Extract the (x, y) coordinate from the center of the cell holding the provided text.  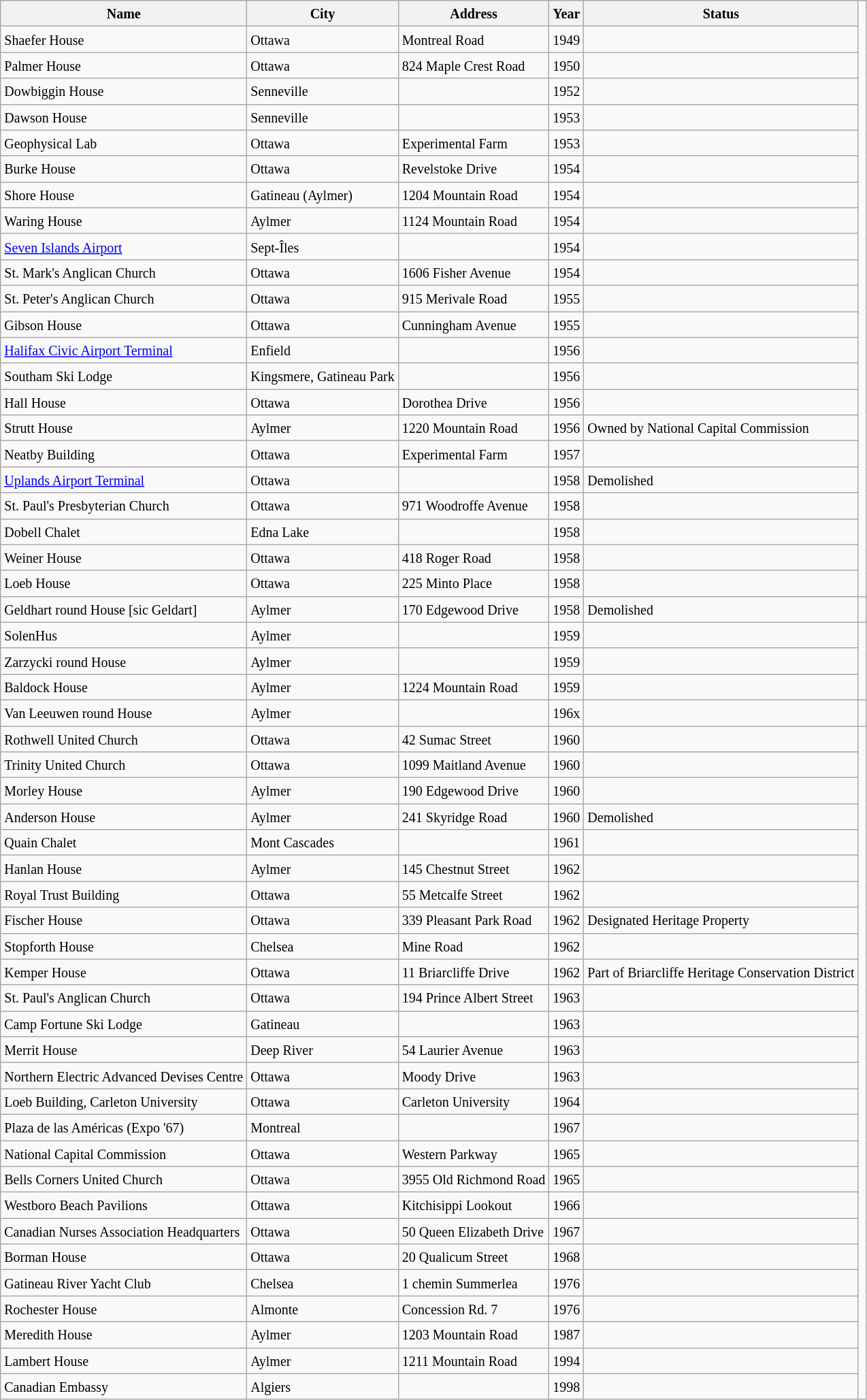
1950 (566, 65)
3955 Old Richmond Road (474, 1179)
339 Pleasant Park Road (474, 920)
St. Paul's Anglican Church (124, 998)
Hall House (124, 402)
St. Paul's Presbyterian Church (124, 506)
Deep River (323, 1049)
Part of Briarcliffe Heritage Conservation District (721, 972)
Montreal (323, 1127)
241 Skyridge Road (474, 817)
Hanlan House (124, 868)
1949 (566, 39)
1 chemin Summerlea (474, 1283)
1211 Mountain Road (474, 1361)
SolenHus (124, 635)
Neatby Building (124, 454)
196x (566, 713)
Morley House (124, 791)
Revelstoke Drive (474, 169)
54 Laurier Avenue (474, 1049)
Southam Ski Lodge (124, 376)
Dobell Chalet (124, 532)
Quain Chalet (124, 843)
Gatineau (323, 1024)
824 Maple Crest Road (474, 65)
Burke House (124, 169)
Geldhart round House [sic Geldart] (124, 609)
St. Peter's Anglican Church (124, 298)
Name (124, 14)
1220 Mountain Road (474, 428)
225 Minto Place (474, 583)
Stopforth House (124, 946)
Waring House (124, 221)
Mont Cascades (323, 843)
42 Sumac Street (474, 738)
Zarzycki round House (124, 661)
1124 Mountain Road (474, 221)
Address (474, 14)
1961 (566, 843)
Status (721, 14)
Halifax Civic Airport Terminal (124, 351)
Uplands Airport Terminal (124, 480)
Gatineau (Aylmer) (323, 195)
Algiers (323, 1386)
Moody Drive (474, 1075)
Canadian Nurses Association Headquarters (124, 1231)
Loeb Building, Carleton University (124, 1101)
1968 (566, 1257)
Designated Heritage Property (721, 920)
190 Edgewood Drive (474, 791)
Canadian Embassy (124, 1386)
1998 (566, 1386)
Borman House (124, 1257)
170 Edgewood Drive (474, 609)
915 Merivale Road (474, 298)
Northern Electric Advanced Devises Centre (124, 1075)
1203 Mountain Road (474, 1335)
Plaza de las Américas (Expo '67) (124, 1127)
194 Prince Albert Street (474, 998)
Geophysical Lab (124, 143)
St. Mark's Anglican Church (124, 272)
Camp Fortune Ski Lodge (124, 1024)
1994 (566, 1361)
Cunningham Avenue (474, 325)
971 Woodroffe Avenue (474, 506)
1964 (566, 1101)
Seven Islands Airport (124, 246)
Baldock House (124, 687)
Sept-Îles (323, 246)
1204 Mountain Road (474, 195)
Dorothea Drive (474, 402)
Enfield (323, 351)
1952 (566, 91)
1099 Maitland Avenue (474, 765)
1966 (566, 1205)
Loeb House (124, 583)
Fischer House (124, 920)
Year (566, 14)
Kitchisippi Lookout (474, 1205)
Kemper House (124, 972)
Edna Lake (323, 532)
Merrit House (124, 1049)
50 Queen Elizabeth Drive (474, 1231)
418 Roger Road (474, 557)
Trinity United Church (124, 765)
1606 Fisher Avenue (474, 272)
Meredith House (124, 1335)
Westboro Beach Pavilions (124, 1205)
Bells Corners United Church (124, 1179)
Palmer House (124, 65)
20 Qualicum Street (474, 1257)
Royal Trust Building (124, 894)
1224 Mountain Road (474, 687)
Carleton University (474, 1101)
National Capital Commission (124, 1154)
Lambert House (124, 1361)
Dawson House (124, 117)
11 Briarcliffe Drive (474, 972)
City (323, 14)
Van Leeuwen round House (124, 713)
1957 (566, 454)
Shaefer House (124, 39)
Gatineau River Yacht Club (124, 1283)
Montreal Road (474, 39)
1987 (566, 1335)
Shore House (124, 195)
Concession Rd. 7 (474, 1309)
Kingsmere, Gatineau Park (323, 376)
Mine Road (474, 946)
Gibson House (124, 325)
Almonte (323, 1309)
Weiner House (124, 557)
Dowbiggin House (124, 91)
Western Parkway (474, 1154)
Owned by National Capital Commission (721, 428)
Anderson House (124, 817)
55 Metcalfe Street (474, 894)
Rothwell United Church (124, 738)
Rochester House (124, 1309)
145 Chestnut Street (474, 868)
Strutt House (124, 428)
